For the text-containing cell, return its midpoint in [x, y] coordinate format. 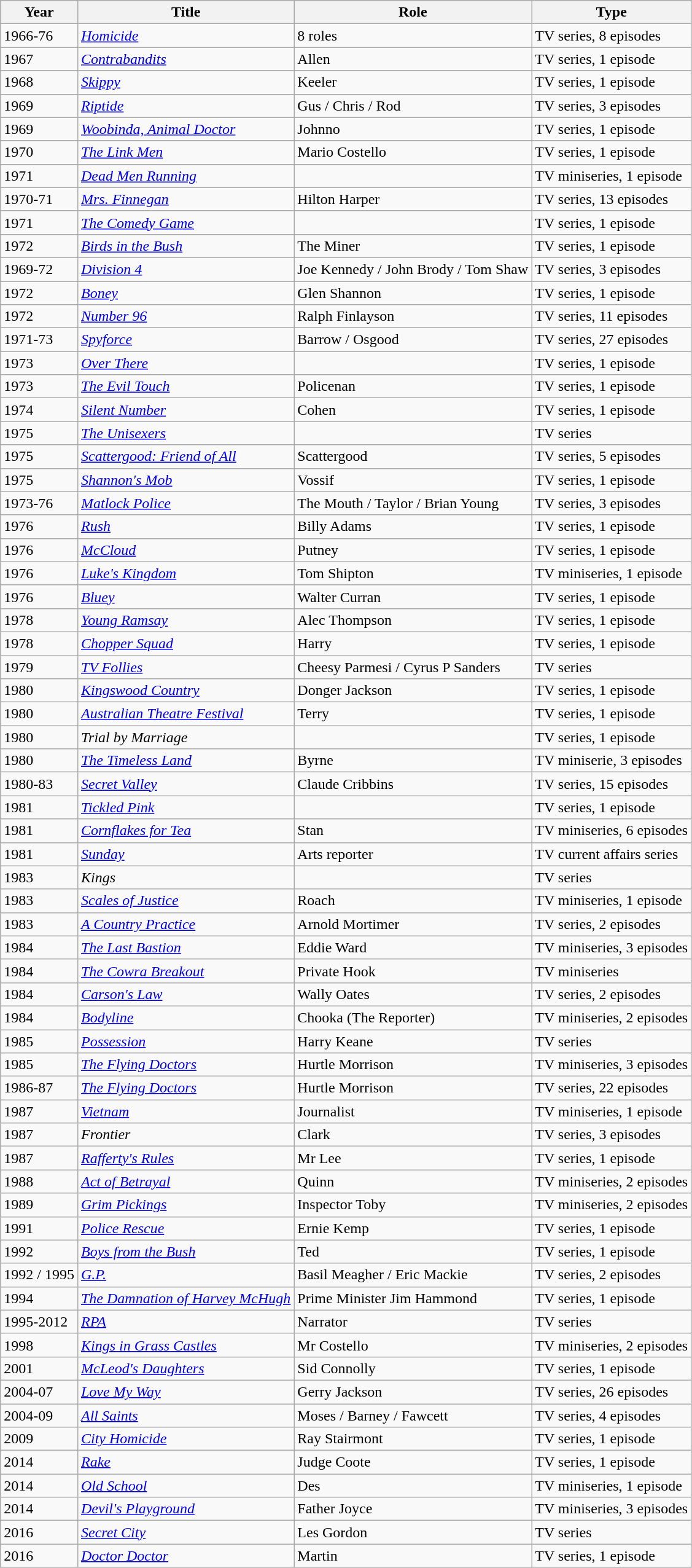
Frontier [185, 1135]
1998 [39, 1345]
Private Hook [413, 971]
Chopper Squad [185, 643]
Division 4 [185, 269]
TV miniseries, 6 episodes [612, 831]
Police Rescue [185, 1228]
1994 [39, 1298]
Terry [413, 714]
Role [413, 12]
The Damnation of Harvey McHugh [185, 1298]
McCloud [185, 550]
Rake [185, 1462]
Harry [413, 643]
Homicide [185, 36]
Wally Oates [413, 994]
1988 [39, 1182]
Contrabandits [185, 59]
2009 [39, 1439]
Type [612, 12]
TV series, 26 episodes [612, 1392]
Claude Cribbins [413, 784]
Scales of Justice [185, 901]
Silent Number [185, 410]
Over There [185, 363]
Mario Costello [413, 152]
TV series, 15 episodes [612, 784]
Number 96 [185, 316]
TV miniseries [612, 971]
1995-2012 [39, 1322]
Billy Adams [413, 527]
Scattergood [413, 457]
Basil Meagher / Eric Mackie [413, 1275]
Boys from the Bush [185, 1252]
Keeler [413, 82]
Grim Pickings [185, 1205]
Mr Costello [413, 1345]
Secret City [185, 1532]
Bodyline [185, 1017]
Judge Coote [413, 1462]
Allen [413, 59]
TV series, 13 episodes [612, 199]
The Miner [413, 246]
1970 [39, 152]
Skippy [185, 82]
Title [185, 12]
Mrs. Finnegan [185, 199]
Kings [185, 877]
TV series, 11 episodes [612, 316]
Johnno [413, 129]
TV Follies [185, 667]
Spyforce [185, 340]
Carson's Law [185, 994]
Tickled Pink [185, 807]
Martin [413, 1556]
Love My Way [185, 1392]
Gus / Chris / Rod [413, 106]
Cheesy Parmesi / Cyrus P Sanders [413, 667]
Kings in Grass Castles [185, 1345]
1970-71 [39, 199]
Tom Shipton [413, 573]
The Cowra Breakout [185, 971]
1969-72 [39, 269]
Riptide [185, 106]
Father Joyce [413, 1509]
Australian Theatre Festival [185, 714]
The Timeless Land [185, 761]
The Evil Touch [185, 386]
Devil's Playground [185, 1509]
Ernie Kemp [413, 1228]
1971-73 [39, 340]
Stan [413, 831]
Luke's Kingdom [185, 573]
Act of Betrayal [185, 1182]
Journalist [413, 1111]
Dead Men Running [185, 176]
Inspector Toby [413, 1205]
Bluey [185, 597]
RPA [185, 1322]
Gerry Jackson [413, 1392]
Birds in the Bush [185, 246]
TV series, 22 episodes [612, 1088]
Byrne [413, 761]
2001 [39, 1368]
1991 [39, 1228]
TV series, 27 episodes [612, 340]
The Unisexers [185, 433]
Matlock Police [185, 503]
The Comedy Game [185, 222]
Young Ramsay [185, 620]
1992 / 1995 [39, 1275]
Moses / Barney / Fawcett [413, 1415]
Ray Stairmont [413, 1439]
Mr Lee [413, 1158]
Arnold Mortimer [413, 924]
Sid Connolly [413, 1368]
Possession [185, 1041]
Narrator [413, 1322]
City Homicide [185, 1439]
Harry Keane [413, 1041]
Vossif [413, 480]
The Link Men [185, 152]
Old School [185, 1486]
Clark [413, 1135]
1979 [39, 667]
TV series, 5 episodes [612, 457]
1966-76 [39, 36]
Walter Curran [413, 597]
1967 [39, 59]
1974 [39, 410]
TV series, 8 episodes [612, 36]
Prime Minister Jim Hammond [413, 1298]
Year [39, 12]
Hilton Harper [413, 199]
Eddie Ward [413, 947]
1980-83 [39, 784]
Doctor Doctor [185, 1556]
A Country Practice [185, 924]
Secret Valley [185, 784]
1992 [39, 1252]
Barrow / Osgood [413, 340]
Des [413, 1486]
Joe Kennedy / John Brody / Tom Shaw [413, 269]
TV current affairs series [612, 854]
TV series, 4 episodes [612, 1415]
Les Gordon [413, 1532]
Trial by Marriage [185, 737]
2004-07 [39, 1392]
1973-76 [39, 503]
TV miniserie, 3 episodes [612, 761]
Cornflakes for Tea [185, 831]
Alec Thompson [413, 620]
Shannon's Mob [185, 480]
All Saints [185, 1415]
Donger Jackson [413, 691]
Rush [185, 527]
Roach [413, 901]
1968 [39, 82]
Cohen [413, 410]
Ralph Finlayson [413, 316]
Arts reporter [413, 854]
Policenan [413, 386]
Sunday [185, 854]
Chooka (The Reporter) [413, 1017]
Scattergood: Friend of All [185, 457]
Woobinda, Animal Doctor [185, 129]
The Last Bastion [185, 947]
Kingswood Country [185, 691]
Quinn [413, 1182]
Rafferty's Rules [185, 1158]
1986-87 [39, 1088]
McLeod's Daughters [185, 1368]
G.P. [185, 1275]
Boney [185, 293]
1989 [39, 1205]
Glen Shannon [413, 293]
Ted [413, 1252]
2004-09 [39, 1415]
8 roles [413, 36]
Putney [413, 550]
The Mouth / Taylor / Brian Young [413, 503]
Vietnam [185, 1111]
